Find where the given text appears and provide that cell's center as (x, y) coordinate. 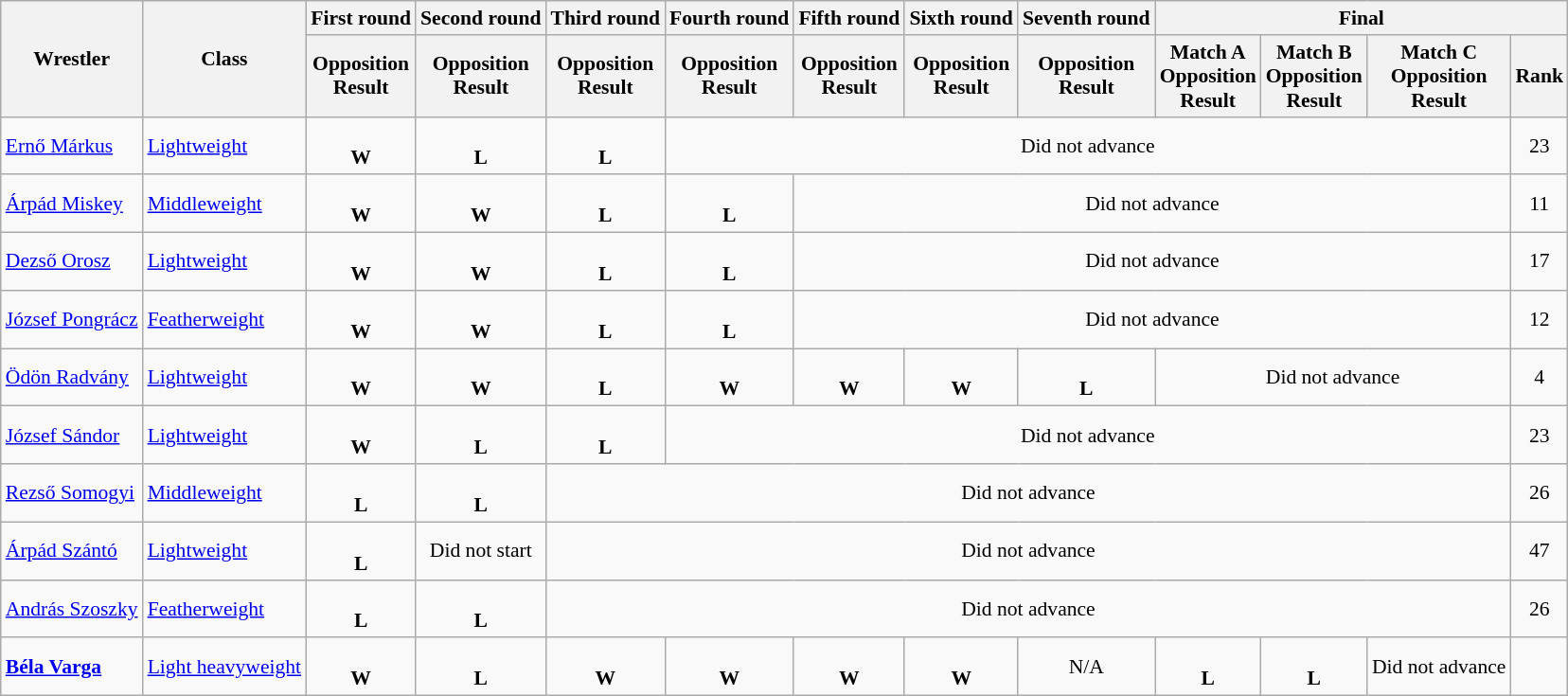
17 (1540, 261)
Béla Varga (72, 667)
Rank (1540, 76)
Match BOppositionResult (1314, 76)
Final (1362, 18)
12 (1540, 320)
Seventh round (1087, 18)
Fourth round (729, 18)
Third round (606, 18)
4 (1540, 377)
Match COppositionResult (1439, 76)
First round (361, 18)
Did not start (481, 551)
Sixth round (961, 18)
Rezső Somogyi (72, 492)
Árpád Szántó (72, 551)
Fifth round (848, 18)
József Pongrácz (72, 320)
Light heavyweight (225, 667)
N/A (1087, 667)
11 (1540, 205)
Match AOppositionResult (1208, 76)
47 (1540, 551)
Dezső Orosz (72, 261)
András Szoszky (72, 608)
József Sándor (72, 436)
Class (225, 59)
Second round (481, 18)
Ödön Radvány (72, 377)
Árpád Miskey (72, 205)
Wrestler (72, 59)
Ernő Márkus (72, 146)
